Extract the (X, Y) coordinate from the center of the cell holding the provided text.  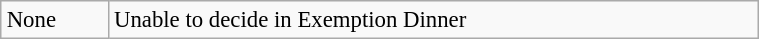
Unable to decide in Exemption Dinner (434, 20)
None (54, 20)
